Find where the given text appears and provide that cell's center as [X, Y] coordinate. 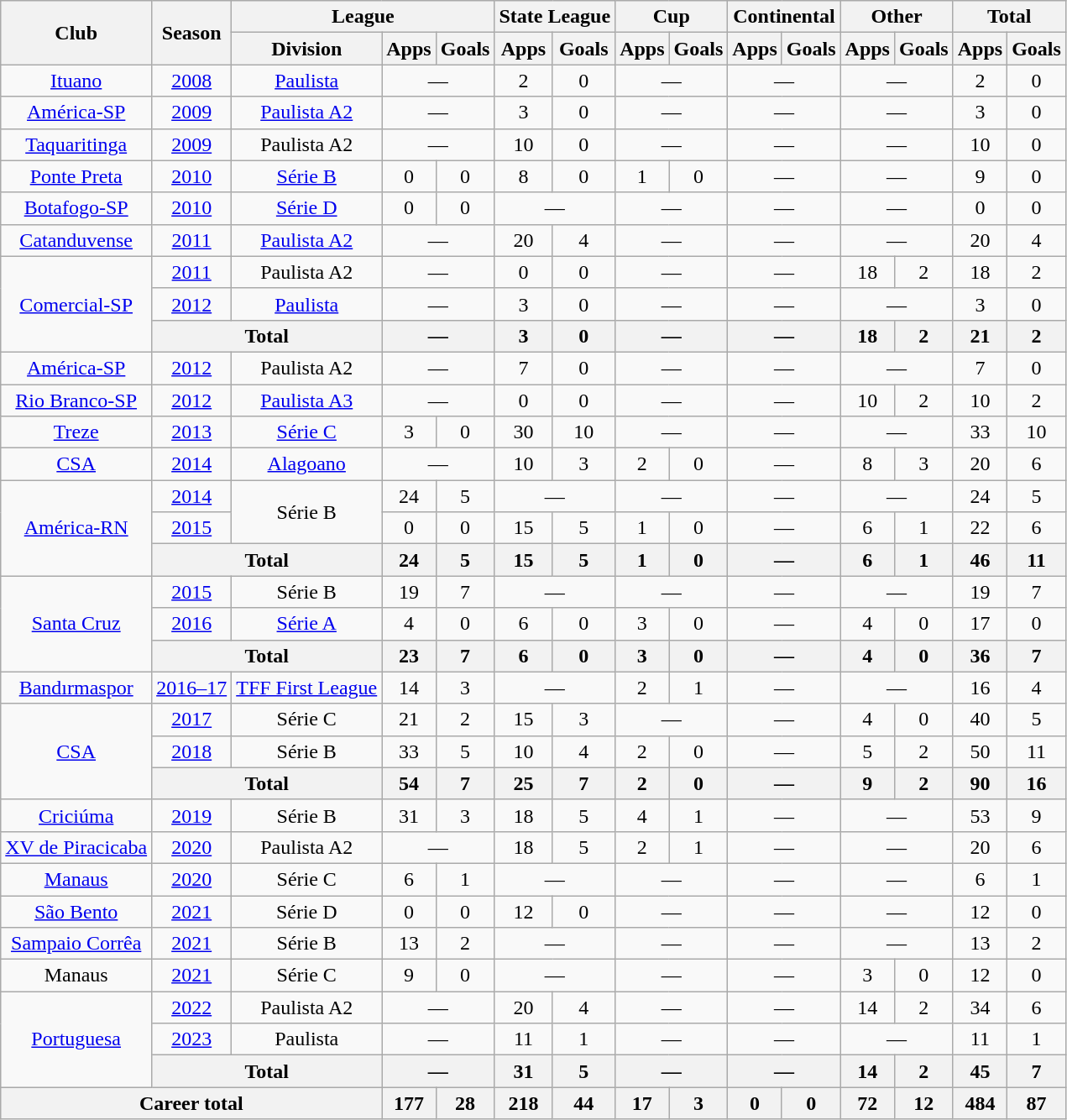
23 [409, 656]
Taquaritinga [76, 144]
2023 [191, 1039]
Career total [191, 1103]
54 [409, 783]
Season [191, 33]
Paulista A3 [307, 400]
Cup [672, 17]
Continental [784, 17]
44 [584, 1103]
Treze [76, 432]
36 [980, 656]
Criciúma [76, 815]
Catanduvense [76, 240]
Club [76, 33]
Série A [307, 624]
América-RN [76, 528]
Portuguesa [76, 1039]
Ituano [76, 81]
218 [524, 1103]
2016–17 [191, 688]
40 [980, 720]
TFF First League [307, 688]
Santa Cruz [76, 624]
28 [465, 1103]
30 [524, 432]
46 [980, 560]
90 [980, 783]
Alagoano [307, 464]
50 [980, 751]
87 [1037, 1103]
2017 [191, 720]
League [363, 17]
2013 [191, 432]
State League [555, 17]
São Bento [76, 911]
177 [409, 1103]
25 [524, 783]
2018 [191, 751]
53 [980, 815]
2019 [191, 815]
2022 [191, 1007]
45 [980, 1071]
Sampaio Corrêa [76, 944]
Ponte Preta [76, 176]
Botafogo-SP [76, 208]
Division [307, 49]
Bandırmaspor [76, 688]
2016 [191, 624]
484 [980, 1103]
22 [980, 528]
Other [897, 17]
Rio Branco-SP [76, 400]
2008 [191, 81]
34 [980, 1007]
72 [867, 1103]
Comercial-SP [76, 304]
XV de Piracicaba [76, 847]
